Extract the [X, Y] coordinate from the center of the cell holding the provided text.  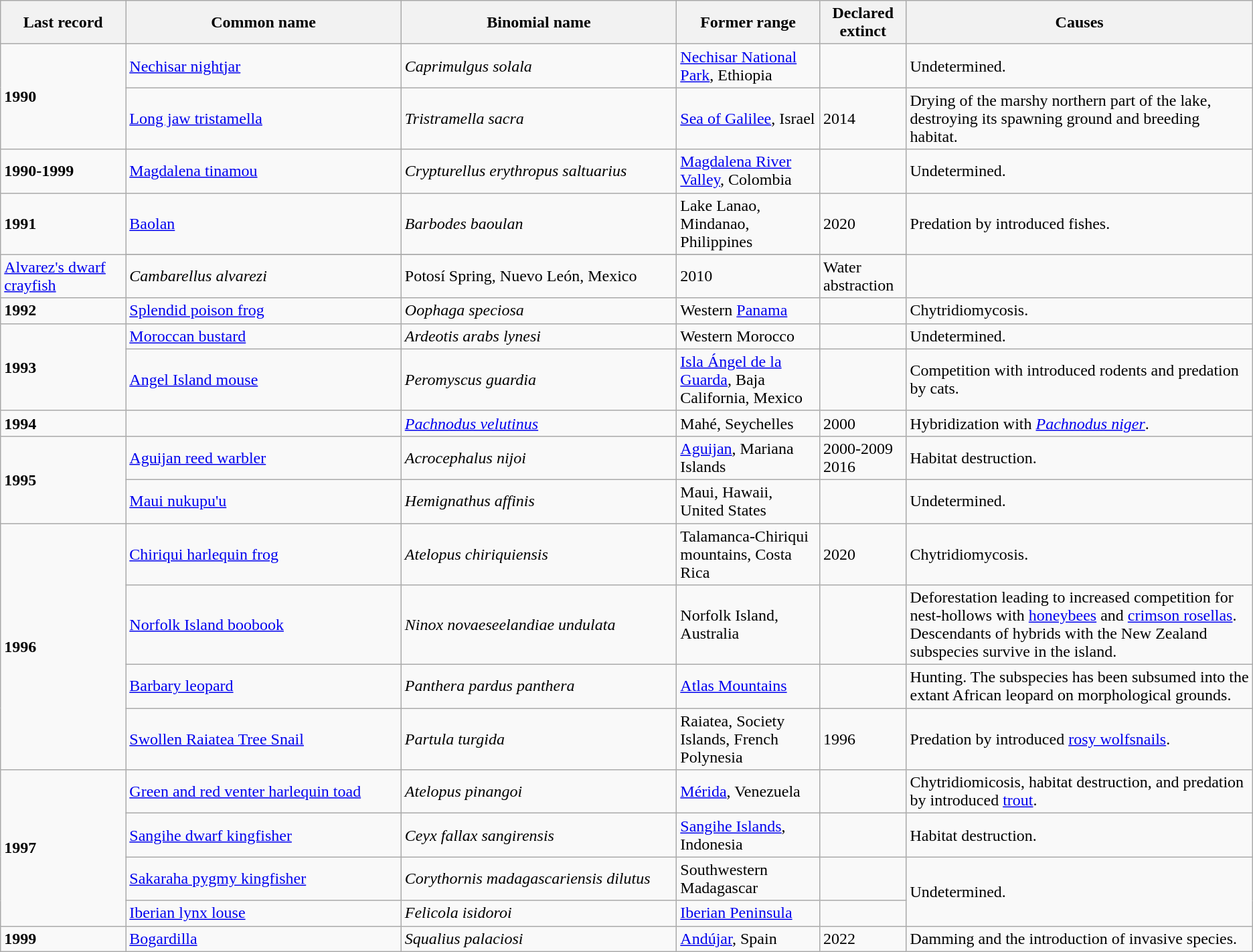
Atlas Mountains [748, 687]
Sangihe Islands, Indonesia [748, 836]
Oophaga speciosa [538, 311]
Norfolk Island, Australia [748, 625]
Mérida, Venezuela [748, 791]
2010 [748, 276]
Ardeotis arabs lynesi [538, 336]
Common name [264, 23]
Magdalena River Valley, Colombia [748, 171]
Barbodes baoulan [538, 224]
Splendid poison frog [264, 311]
Maui, Hawaii, United States [748, 501]
Sakaraha pygmy kingfisher [264, 878]
Damming and the introduction of invasive species. [1079, 939]
Binomial name [538, 23]
2000 [863, 423]
Caprimulgus solala [538, 66]
Mahé, Seychelles [748, 423]
1992 [63, 311]
2014 [863, 118]
Nechisar nightjar [264, 66]
Green and red venter harlequin toad [264, 791]
Moroccan bustard [264, 336]
Pachnodus velutinus [538, 423]
Maui nukupu'u [264, 501]
Peromyscus guardia [538, 380]
Sangihe dwarf kingfisher [264, 836]
1993 [63, 367]
Magdalena tinamou [264, 171]
Ninox novaeseelandiae undulata [538, 625]
Water abstraction [863, 276]
Atelopus chiriquiensis [538, 554]
Cambarellus alvarezi [264, 276]
Causes [1079, 23]
Talamanca-Chiriqui mountains, Costa Rica [748, 554]
1994 [63, 423]
Raiatea, Society Islands, French Polynesia [748, 739]
Sea of Galilee, Israel [748, 118]
Predation by introduced fishes. [1079, 224]
Aguijan, Mariana Islands [748, 458]
1995 [63, 479]
Declared extinct [863, 23]
Isla Ángel de la Guarda, Baja California, Mexico [748, 380]
Predation by introduced rosy wolfsnails. [1079, 739]
Iberian Peninsula [748, 913]
2022 [863, 939]
Iberian lynx louse [264, 913]
Chiriqui harlequin frog [264, 554]
1990 [63, 96]
Partula turgida [538, 739]
Swollen Raiatea Tree Snail [264, 739]
Long jaw tristamella [264, 118]
Nechisar National Park, Ethiopia [748, 66]
Ceyx fallax sangirensis [538, 836]
Crypturellus erythropus saltuarius [538, 171]
Atelopus pinangoi [538, 791]
Western Morocco [748, 336]
Andújar, Spain [748, 939]
Norfolk Island boobook [264, 625]
Aguijan reed warbler [264, 458]
2000-20092016 [863, 458]
Tristramella sacra [538, 118]
1990-1999 [63, 171]
Felicola isidoroi [538, 913]
Squalius palaciosi [538, 939]
Bogardilla [264, 939]
1997 [63, 848]
Competition with introduced rodents and predation by cats. [1079, 380]
Corythornis madagascariensis dilutus [538, 878]
Western Panama [748, 311]
Drying of the marshy northern part of the lake, destroying its spawning ground and breeding habitat. [1079, 118]
Baolan [264, 224]
Barbary leopard [264, 687]
1991 [63, 224]
Former range [748, 23]
Hunting. The subspecies has been subsumed into the extant African leopard on morphological grounds. [1079, 687]
Southwestern Madagascar [748, 878]
Last record [63, 23]
Acrocephalus nijoi [538, 458]
Alvarez's dwarf crayfish [63, 276]
1999 [63, 939]
Potosí Spring, Nuevo León, Mexico [538, 276]
Chytridiomicosis, habitat destruction, and predation by introduced trout. [1079, 791]
Hybridization with Pachnodus niger. [1079, 423]
Lake Lanao, Mindanao, Philippines [748, 224]
Hemignathus affinis [538, 501]
Panthera pardus panthera [538, 687]
Angel Island mouse [264, 380]
